Provide the (x, y) coordinate of the cell's center where the given text is located.  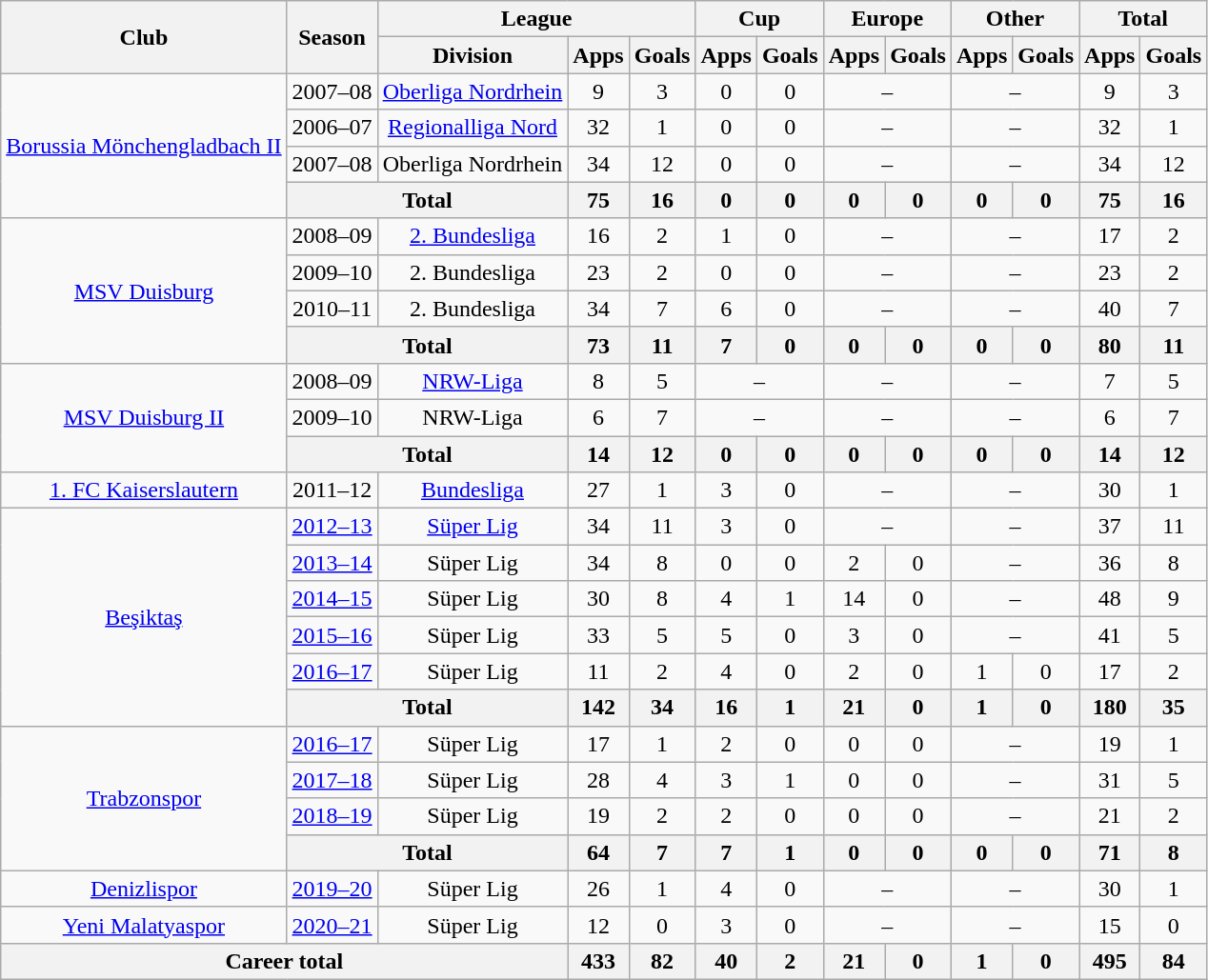
Denizlispor (144, 889)
2006–07 (332, 128)
MSV Duisburg II (144, 417)
180 (1110, 708)
142 (598, 708)
2012–13 (332, 527)
36 (1110, 563)
1. FC Kaiserslautern (144, 490)
2019–20 (332, 889)
41 (1110, 635)
28 (598, 780)
37 (1110, 527)
League (536, 19)
84 (1174, 961)
Yeni Malatyaspor (144, 925)
Other (1015, 19)
2011–12 (332, 490)
433 (598, 961)
2018–19 (332, 816)
Borussia Mönchengladbach II (144, 146)
31 (1110, 780)
Club (144, 37)
71 (1110, 852)
64 (598, 852)
2014–15 (332, 599)
35 (1174, 708)
Regionalliga Nord (473, 128)
27 (598, 490)
15 (1110, 925)
26 (598, 889)
Trabzonspor (144, 798)
Division (473, 55)
MSV Duisburg (144, 290)
80 (1110, 345)
2010–11 (332, 309)
Season (332, 37)
82 (662, 961)
495 (1110, 961)
Career total (284, 961)
Europe (887, 19)
2013–14 (332, 563)
Beşiktaş (144, 617)
33 (598, 635)
2017–18 (332, 780)
Cup (759, 19)
73 (598, 345)
Bundesliga (473, 490)
48 (1110, 599)
2020–21 (332, 925)
2015–16 (332, 635)
